Identify which cell holds the provided text, then report its (x, y) central coordinate. 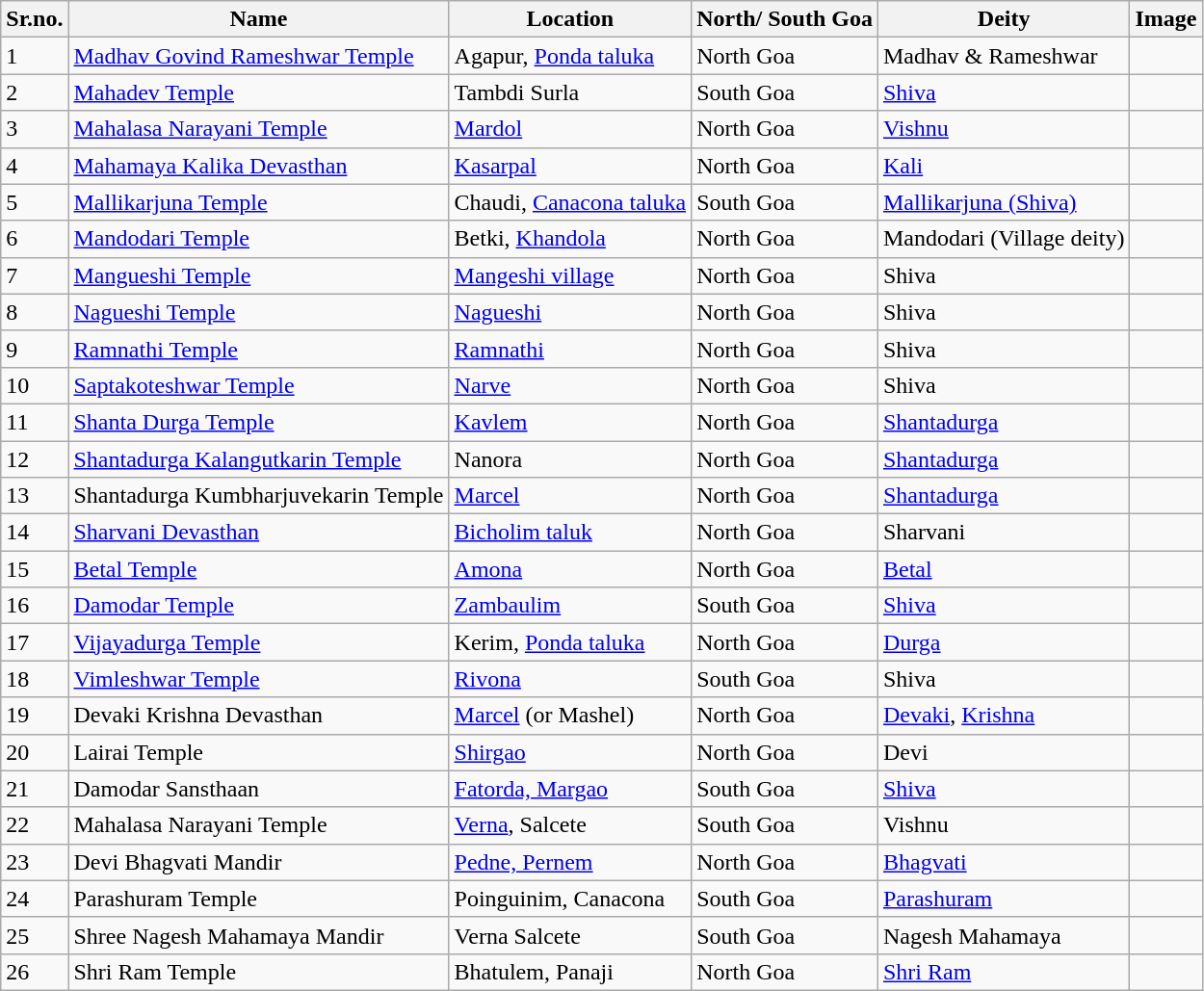
Sharvani (1004, 533)
17 (35, 642)
Madhav & Rameshwar (1004, 56)
18 (35, 679)
Poinguinim, Canacona (570, 899)
Devaki, Krishna (1004, 716)
Sharvani Devasthan (258, 533)
Parashuram Temple (258, 899)
Nagueshi (570, 312)
Durga (1004, 642)
Mandodari (Village deity) (1004, 239)
Mahadev Temple (258, 92)
Vimleshwar Temple (258, 679)
24 (35, 899)
Marcel (570, 496)
5 (35, 202)
3 (35, 129)
Mangueshi Temple (258, 275)
8 (35, 312)
Location (570, 19)
Parashuram (1004, 899)
1 (35, 56)
Verna Salcete (570, 935)
Betal Temple (258, 569)
7 (35, 275)
Damodar Sansthaan (258, 789)
Mangeshi village (570, 275)
Agapur, Ponda taluka (570, 56)
21 (35, 789)
Kavlem (570, 422)
Shirgao (570, 752)
14 (35, 533)
Kerim, Ponda taluka (570, 642)
Rivona (570, 679)
Mallikarjuna (Shiva) (1004, 202)
Ramnathi Temple (258, 349)
Mallikarjuna Temple (258, 202)
North/ South Goa (785, 19)
6 (35, 239)
Deity (1004, 19)
Verna, Salcete (570, 825)
Devi Bhagvati Mandir (258, 862)
Lairai Temple (258, 752)
9 (35, 349)
Zambaulim (570, 606)
Bhagvati (1004, 862)
19 (35, 716)
Shri Ram Temple (258, 972)
4 (35, 166)
12 (35, 459)
Mardol (570, 129)
Betki, Khandola (570, 239)
26 (35, 972)
10 (35, 385)
Shri Ram (1004, 972)
Image (1165, 19)
Nanora (570, 459)
Devaki Krishna Devasthan (258, 716)
Pedne, Pernem (570, 862)
Mahamaya Kalika Devasthan (258, 166)
Amona (570, 569)
Damodar Temple (258, 606)
Madhav Govind Rameshwar Temple (258, 56)
Bicholim taluk (570, 533)
20 (35, 752)
Shanta Durga Temple (258, 422)
Sr.no. (35, 19)
Mandodari Temple (258, 239)
Betal (1004, 569)
25 (35, 935)
22 (35, 825)
Chaudi, Canacona taluka (570, 202)
23 (35, 862)
Bhatulem, Panaji (570, 972)
Kasarpal (570, 166)
Vijayadurga Temple (258, 642)
Shree Nagesh Mahamaya Mandir (258, 935)
Devi (1004, 752)
Ramnathi (570, 349)
11 (35, 422)
Kali (1004, 166)
Nagueshi Temple (258, 312)
2 (35, 92)
Tambdi Surla (570, 92)
13 (35, 496)
Marcel (or Mashel) (570, 716)
Saptakoteshwar Temple (258, 385)
15 (35, 569)
Name (258, 19)
Shantadurga Kumbharjuvekarin Temple (258, 496)
Nagesh Mahamaya (1004, 935)
16 (35, 606)
Fatorda, Margao (570, 789)
Narve (570, 385)
Shantadurga Kalangutkarin Temple (258, 459)
